Detect which cell encompasses the target text, then output its (x, y) center coordinate. 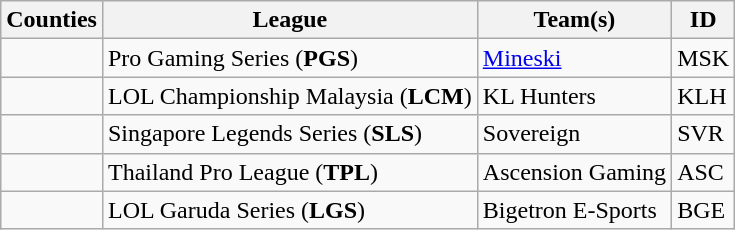
Singapore Legends Series (SLS) (290, 134)
Pro Gaming Series (PGS) (290, 58)
LOL Championship Malaysia (LCM) (290, 96)
ASC (704, 172)
ID (704, 20)
BGE (704, 210)
KLH (704, 96)
Team(s) (574, 20)
Thailand Pro League (TPL) (290, 172)
Bigetron E-Sports (574, 210)
MSK (704, 58)
Mineski (574, 58)
Ascension Gaming (574, 172)
Counties (52, 20)
SVR (704, 134)
KL Hunters (574, 96)
League (290, 20)
Sovereign (574, 134)
LOL Garuda Series (LGS) (290, 210)
